Return the (X, Y) coordinate for the center point of the cell that contains the specified text.  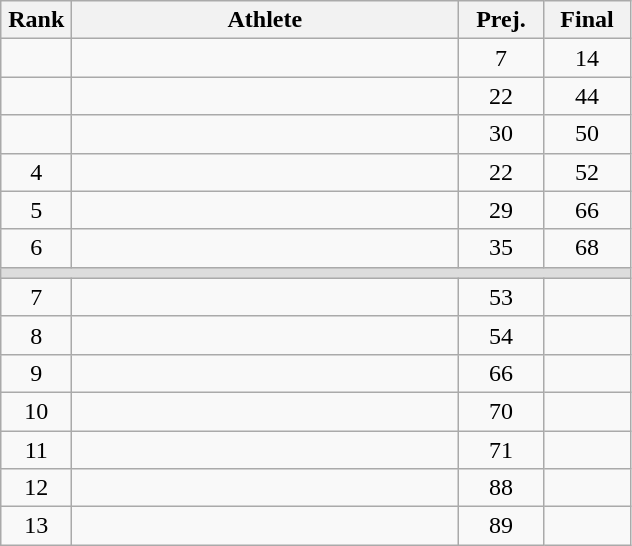
6 (36, 248)
68 (587, 248)
35 (501, 248)
5 (36, 210)
70 (501, 411)
50 (587, 134)
44 (587, 96)
Final (587, 20)
Athlete (265, 20)
Prej. (501, 20)
71 (501, 449)
12 (36, 488)
14 (587, 58)
30 (501, 134)
89 (501, 526)
54 (501, 335)
8 (36, 335)
52 (587, 172)
53 (501, 297)
9 (36, 373)
13 (36, 526)
10 (36, 411)
11 (36, 449)
Rank (36, 20)
88 (501, 488)
29 (501, 210)
4 (36, 172)
